Capture the cell that displays the provided text and extract its [X, Y] central coordinate. 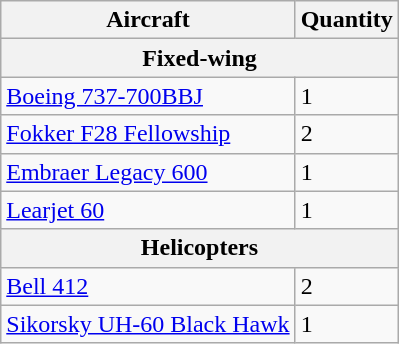
Quantity [346, 20]
Learjet 60 [148, 210]
Embraer Legacy 600 [148, 172]
Boeing 737-700BBJ [148, 96]
Sikorsky UH-60 Black Hawk [148, 324]
Helicopters [200, 248]
Fokker F28 Fellowship [148, 134]
Bell 412 [148, 286]
Aircraft [148, 20]
Fixed-wing [200, 58]
